Locate the cell with the specified text and output its [X, Y] center coordinate. 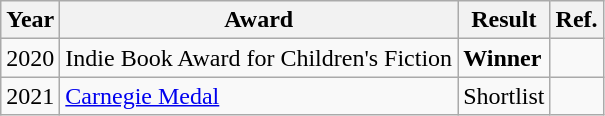
Year [30, 20]
Ref. [576, 20]
2021 [30, 96]
Result [504, 20]
Carnegie Medal [259, 96]
Award [259, 20]
Winner [504, 58]
Shortlist [504, 96]
Indie Book Award for Children's Fiction [259, 58]
2020 [30, 58]
